Return [X, Y] of the center of cell containing provided text 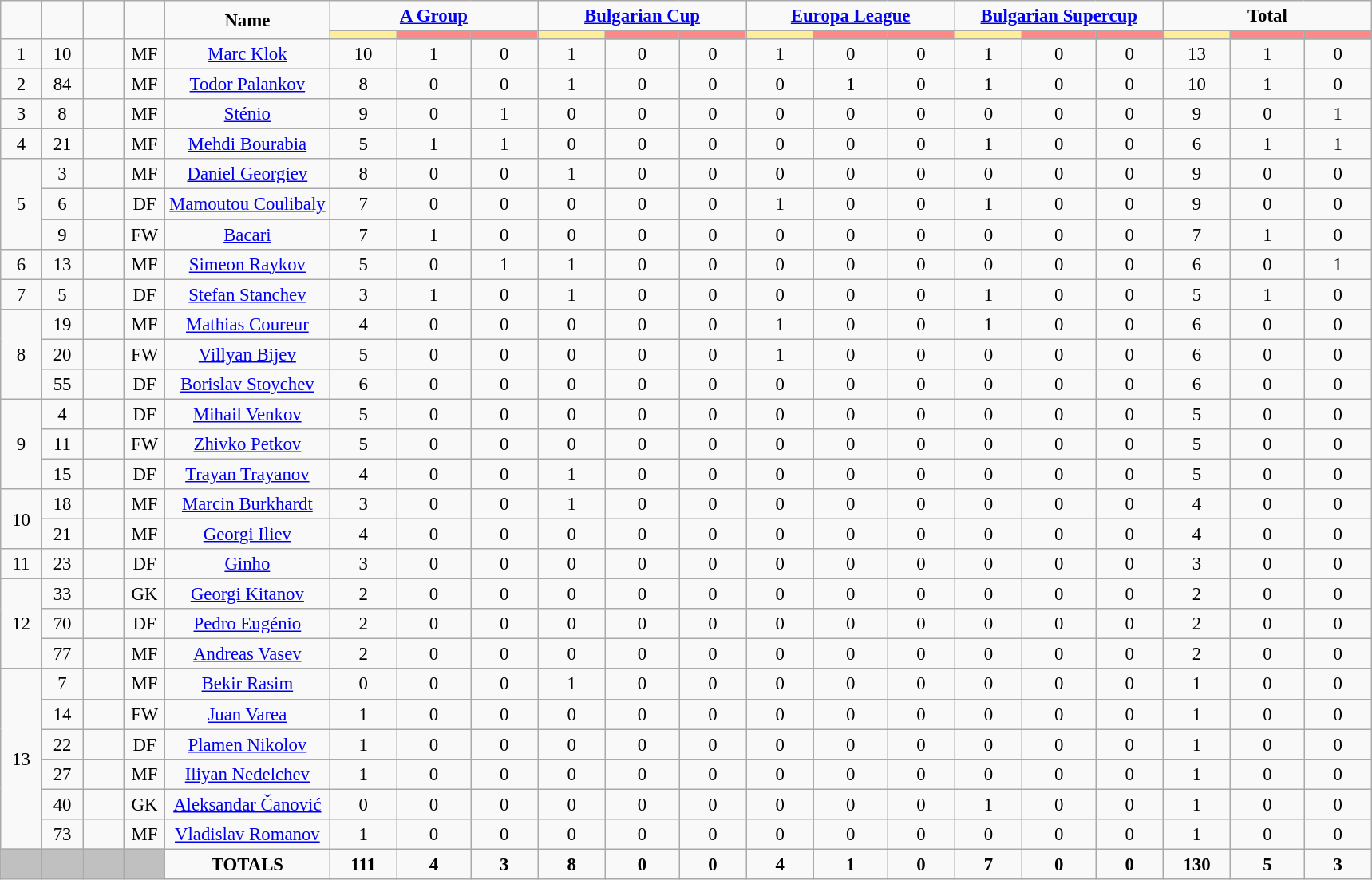
Bacari [247, 235]
Villyan Bijev [247, 354]
Stefan Stanchev [247, 294]
Pedro Eugénio [247, 624]
20 [62, 354]
Bulgarian Supercup [1058, 16]
19 [62, 324]
33 [62, 594]
77 [62, 654]
Europa League [851, 16]
A Group [434, 16]
Borislav Stoychev [247, 385]
Plamen Nikolov [247, 744]
Name [247, 20]
Daniel Georgiev [247, 175]
Bulgarian Cup [642, 16]
27 [62, 774]
Marc Klok [247, 54]
Total [1267, 16]
111 [363, 864]
84 [62, 85]
Sténio [247, 114]
Iliyan Nedelchev [247, 774]
Mathias Coureur [247, 324]
23 [62, 564]
Georgi Iliev [247, 535]
Marcin Burkhardt [247, 504]
130 [1196, 864]
Todor Palankov [247, 85]
Georgi Kitanov [247, 594]
Ginho [247, 564]
Andreas Vasev [247, 654]
Vladislav Romanov [247, 835]
70 [62, 624]
Mihail Venkov [247, 414]
Trayan Trayanov [247, 474]
Bekir Rasim [247, 685]
40 [62, 804]
73 [62, 835]
Zhivko Petkov [247, 444]
Aleksandar Čanović [247, 804]
12 [22, 624]
Mamoutou Coulibaly [247, 204]
22 [62, 744]
TOTALS [247, 864]
15 [62, 474]
Simeon Raykov [247, 264]
Mehdi Bourabia [247, 144]
14 [62, 714]
Juan Varea [247, 714]
18 [62, 504]
55 [62, 385]
